Identify which cell holds the provided text, then report its [X, Y] central coordinate. 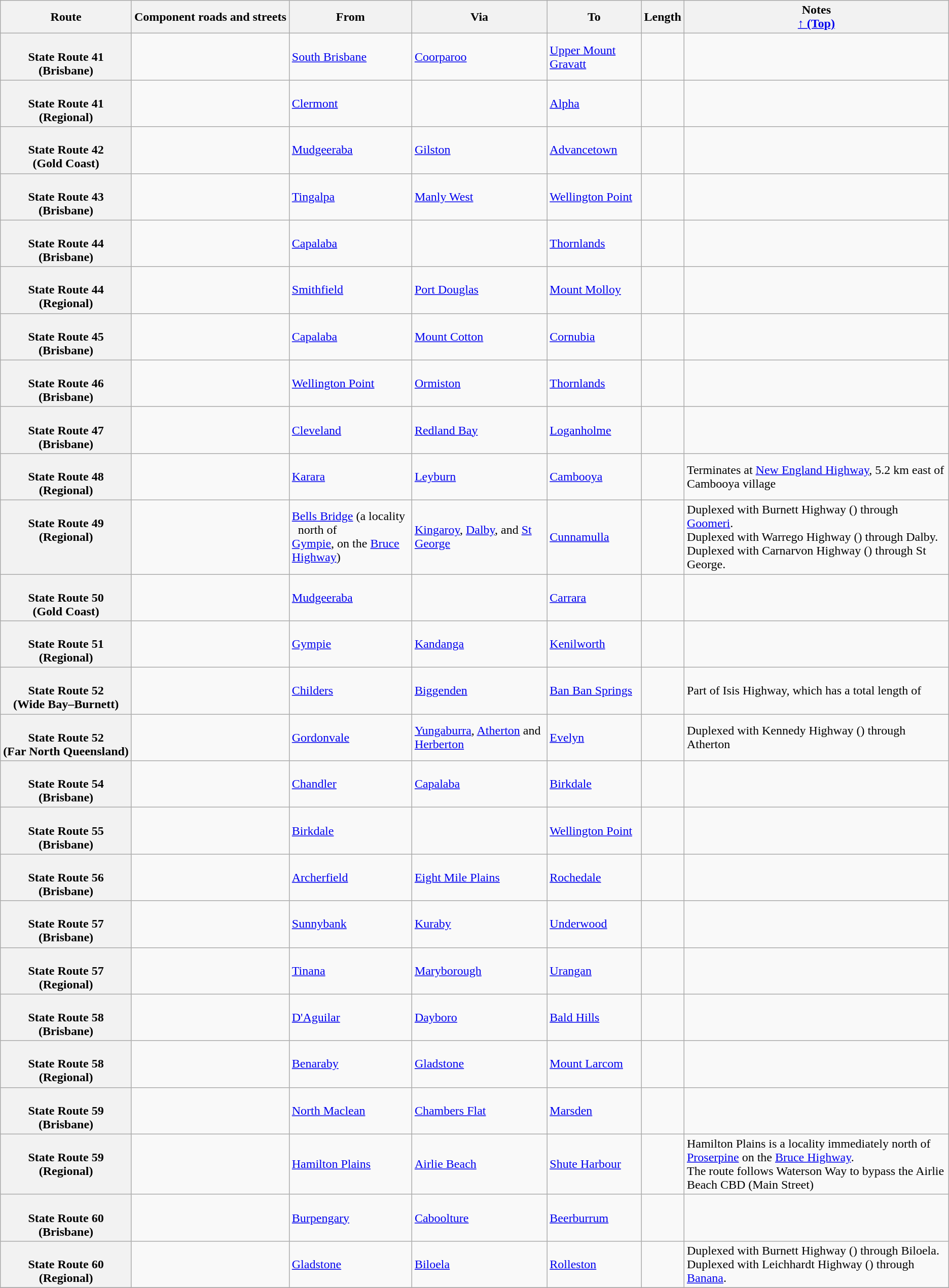
Duplexed with Burnett Highway () through Goomeri.Duplexed with Warrego Highway () through Dalby.Duplexed with Carnarvon Highway () through St George. [816, 537]
Mount Molloy [594, 290]
Redland Bay [479, 430]
Bald Hills [594, 1017]
Underwood [594, 924]
Rolleston [594, 1264]
Tingalpa [350, 197]
State Route 44(Brisbane) [66, 243]
Gilston [479, 150]
Notes ↑ (Top) [816, 17]
Ban Ban Springs [594, 691]
Yungaburra, Atherton and Herberton [479, 738]
Cornubia [594, 337]
State Route 48(Regional) [66, 476]
From [350, 17]
To [594, 17]
Via [479, 17]
Kuraby [479, 924]
State Route 52(Far North Queensland) [66, 738]
Terminates at New England Highway, 5.2 km east of Cambooya village [816, 476]
Length [663, 17]
Ormiston [479, 383]
State Route 54(Brisbane) [66, 784]
State Route 60(Regional) [66, 1264]
Eight Mile Plains [479, 877]
Biggenden [479, 691]
Leyburn [479, 476]
Chambers Flat [479, 1111]
State Route 45(Brisbane) [66, 337]
Rochedale [594, 877]
State Route 57(Regional) [66, 971]
Duplexed with Kennedy Highway () through Atherton [816, 738]
State Route 58(Brisbane) [66, 1017]
Clermont [350, 103]
Smithfield [350, 290]
Childers [350, 691]
Archerfield [350, 877]
Shute Harbour [594, 1164]
Gordonvale [350, 738]
State Route 41(Regional) [66, 103]
State Route 59(Brisbane) [66, 1111]
State Route 50(Gold Coast) [66, 597]
Tinana [350, 971]
State Route 43(Brisbane) [66, 197]
Maryborough [479, 971]
Dayboro [479, 1017]
Port Douglas [479, 290]
Cunnamulla [594, 537]
State Route 56(Brisbane) [66, 877]
Burpengary [350, 1218]
State Route 49(Regional) [66, 537]
Bells Bridge (a locality north ofGympie, on the Bruce Highway) [350, 537]
Coorparoo [479, 57]
Kingaroy, Dalby, and St George [479, 537]
Biloela [479, 1264]
Cambooya [594, 476]
Caboolture [479, 1218]
Mount Larcom [594, 1064]
South Brisbane [350, 57]
Upper Mount Gravatt [594, 57]
Urangan [594, 971]
Evelyn [594, 738]
Loganholme [594, 430]
Manly West [479, 197]
Duplexed with Burnett Highway () through Biloela.Duplexed with Leichhardt Highway () through Banana. [816, 1264]
Mount Cotton [479, 337]
Gympie [350, 644]
State Route 58(Regional) [66, 1064]
Part of Isis Highway, which has a total length of [816, 691]
Kandanga [479, 644]
Component roads and streets [210, 17]
Cleveland [350, 430]
Chandler [350, 784]
State Route 55(Brisbane) [66, 831]
State Route 57(Brisbane) [66, 924]
State Route 42(Gold Coast) [66, 150]
Kenilworth [594, 644]
State Route 51(Regional) [66, 644]
Alpha [594, 103]
Route [66, 17]
Benaraby [350, 1064]
State Route 46(Brisbane) [66, 383]
State Route 52(Wide Bay–Burnett) [66, 691]
State Route 60(Brisbane) [66, 1218]
State Route 47(Brisbane) [66, 430]
State Route 41(Brisbane) [66, 57]
Airlie Beach [479, 1164]
Marsden [594, 1111]
Sunnybank [350, 924]
Karara [350, 476]
Hamilton Plains [350, 1164]
Advancetown [594, 150]
D'Aguilar [350, 1017]
North Maclean [350, 1111]
Beerburrum [594, 1218]
State Route 59(Regional) [66, 1164]
Carrara [594, 597]
State Route 44(Regional) [66, 290]
